Determine the [X, Y] coordinate at the center of the cell enclosing the given text.  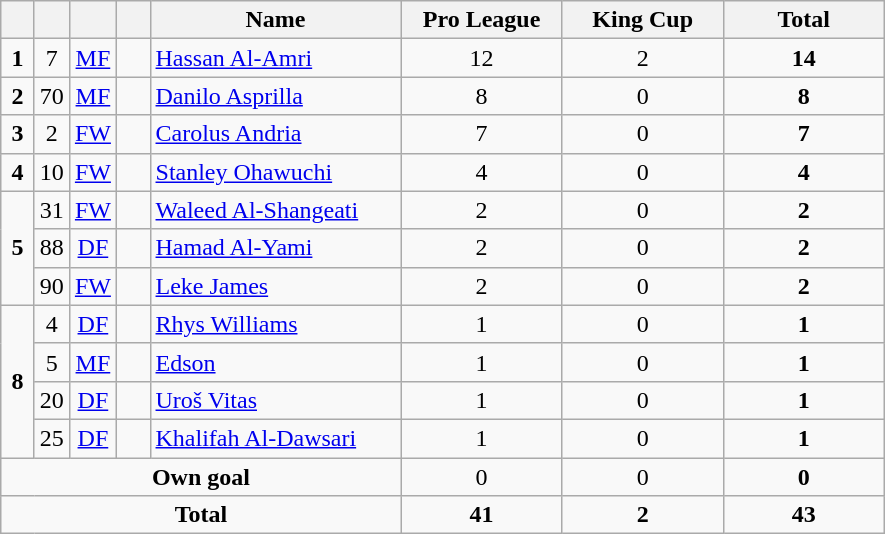
King Cup [642, 20]
Leke James [276, 286]
3 [18, 134]
Khalifah Al-Dawsari [276, 438]
Waleed Al-Shangeati [276, 210]
Name [276, 20]
Danilo Asprilla [276, 96]
31 [52, 210]
Hamad Al-Yami [276, 248]
Hassan Al-Amri [276, 58]
43 [804, 515]
12 [482, 58]
20 [52, 400]
Rhys Williams [276, 324]
Carolus Andria [276, 134]
Uroš Vitas [276, 400]
90 [52, 286]
88 [52, 248]
Pro League [482, 20]
Own goal [201, 477]
41 [482, 515]
Stanley Ohawuchi [276, 172]
14 [804, 58]
25 [52, 438]
Edson [276, 362]
10 [52, 172]
70 [52, 96]
